Find where the given text appears and provide that cell's center as (x, y) coordinate. 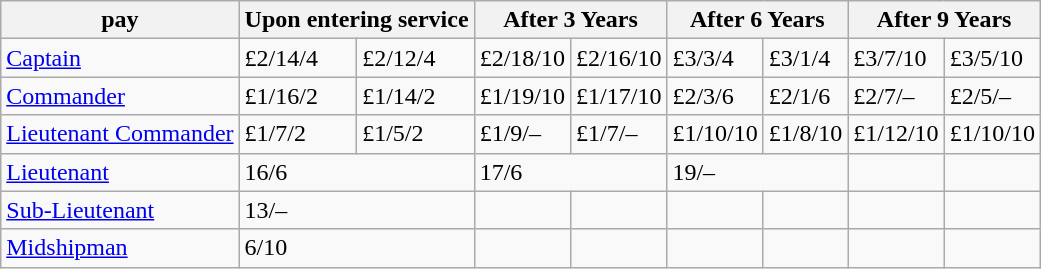
£3/5/10 (992, 58)
Lieutenant Commander (120, 134)
Sub-Lieutenant (120, 210)
£3/1/4 (805, 58)
After 6 Years (758, 20)
£1/17/10 (619, 96)
£3/3/4 (715, 58)
£1/14/2 (416, 96)
pay (120, 20)
17/6 (570, 172)
13/– (356, 210)
19/– (758, 172)
£2/5/– (992, 96)
£2/18/10 (522, 58)
Captain (120, 58)
Midshipman (120, 248)
Upon entering service (356, 20)
£1/7/– (619, 134)
£3/7/10 (896, 58)
£1/7/2 (298, 134)
£2/7/– (896, 96)
£1/5/2 (416, 134)
16/6 (356, 172)
£1/16/2 (298, 96)
6/10 (356, 248)
Lieutenant (120, 172)
Commander (120, 96)
£2/16/10 (619, 58)
£1/19/10 (522, 96)
£2/1/6 (805, 96)
£2/14/4 (298, 58)
£1/12/10 (896, 134)
£2/3/6 (715, 96)
After 9 Years (944, 20)
£1/8/10 (805, 134)
£2/12/4 (416, 58)
After 3 Years (570, 20)
£1/9/– (522, 134)
